From the cell containing the given text, extract its center point as [x, y] coordinate. 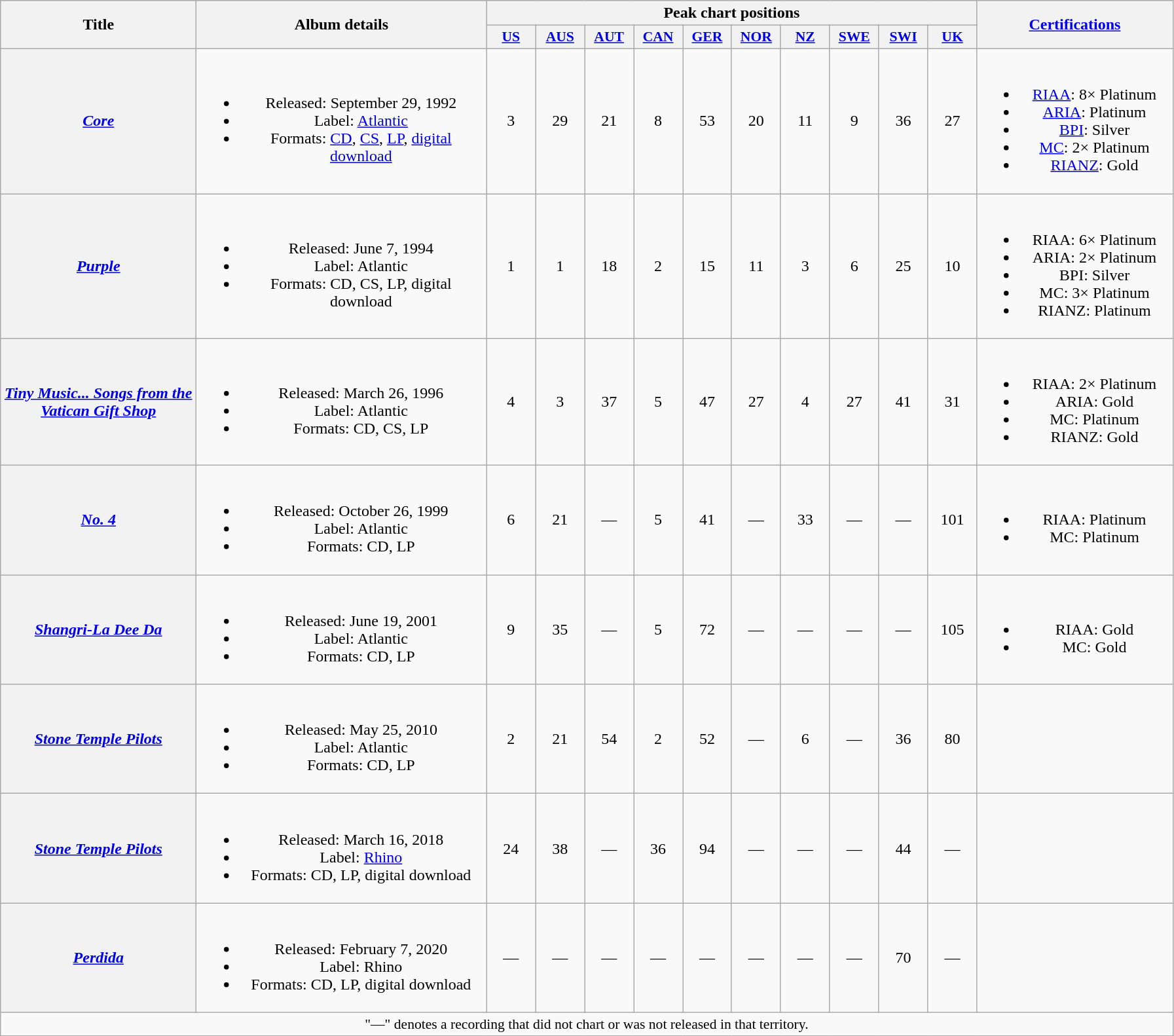
29 [560, 120]
15 [707, 266]
NZ [805, 37]
Released: February 7, 2020Label: RhinoFormats: CD, LP, digital download [342, 957]
RIAA: GoldMC: Gold [1075, 630]
20 [756, 120]
33 [805, 520]
Title [98, 25]
Shangri-La Dee Da [98, 630]
Album details [342, 25]
Core [98, 120]
Perdida [98, 957]
53 [707, 120]
Peak chart positions [732, 13]
Released: May 25, 2010Label: AtlanticFormats: CD, LP [342, 739]
47 [707, 402]
72 [707, 630]
AUT [609, 37]
SWE [854, 37]
105 [952, 630]
"—" denotes a recording that did not chart or was not released in that territory. [587, 1024]
10 [952, 266]
31 [952, 402]
52 [707, 739]
94 [707, 849]
Released: June 7, 1994Label: AtlanticFormats: CD, CS, LP, digital download [342, 266]
18 [609, 266]
CAN [659, 37]
54 [609, 739]
80 [952, 739]
GER [707, 37]
UK [952, 37]
Released: June 19, 2001Label: AtlanticFormats: CD, LP [342, 630]
Released: September 29, 1992Label: AtlanticFormats: CD, CS, LP, digital download [342, 120]
25 [904, 266]
Tiny Music... Songs from the Vatican Gift Shop [98, 402]
38 [560, 849]
Released: March 26, 1996Label: AtlanticFormats: CD, CS, LP [342, 402]
RIAA: 8× PlatinumARIA: PlatinumBPI: SilverMC: 2× PlatinumRIANZ: Gold [1075, 120]
35 [560, 630]
44 [904, 849]
NOR [756, 37]
US [511, 37]
Released: October 26, 1999Label: AtlanticFormats: CD, LP [342, 520]
RIAA: 6× PlatinumARIA: 2× PlatinumBPI: SilverMC: 3× PlatinumRIANZ: Platinum [1075, 266]
70 [904, 957]
8 [659, 120]
SWI [904, 37]
101 [952, 520]
Certifications [1075, 25]
RIAA: PlatinumMC: Platinum [1075, 520]
Purple [98, 266]
AUS [560, 37]
Released: March 16, 2018Label: RhinoFormats: CD, LP, digital download [342, 849]
37 [609, 402]
RIAA: 2× PlatinumARIA: GoldMC: PlatinumRIANZ: Gold [1075, 402]
No. 4 [98, 520]
24 [511, 849]
